From the cell containing the given text, extract its center point as [x, y] coordinate. 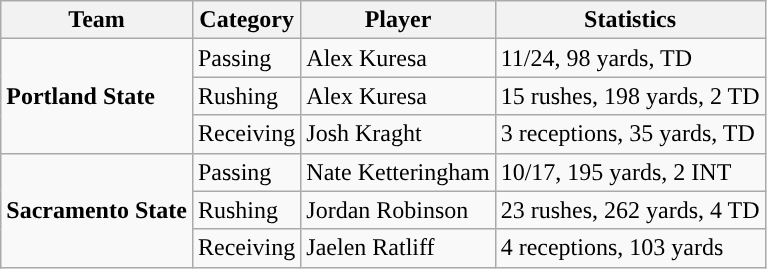
Player [398, 20]
Jaelen Ratliff [398, 248]
15 rushes, 198 yards, 2 TD [630, 96]
Statistics [630, 20]
Sacramento State [97, 210]
Team [97, 20]
Category [246, 20]
23 rushes, 262 yards, 4 TD [630, 210]
Portland State [97, 96]
Josh Kraght [398, 134]
11/24, 98 yards, TD [630, 58]
Nate Ketteringham [398, 172]
Jordan Robinson [398, 210]
10/17, 195 yards, 2 INT [630, 172]
4 receptions, 103 yards [630, 248]
3 receptions, 35 yards, TD [630, 134]
